Find where the given text appears and provide that cell's center as (x, y) coordinate. 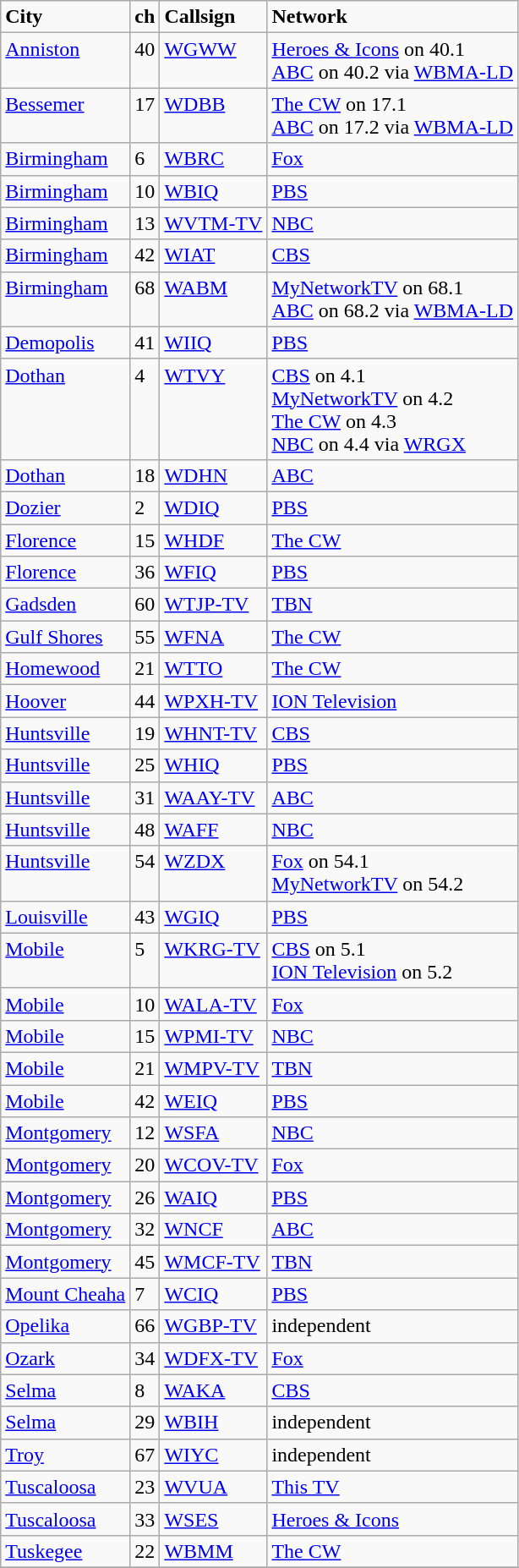
8 (145, 1390)
ION Television (392, 701)
40 (145, 61)
20 (145, 1165)
WGBP-TV (213, 1326)
Network (392, 17)
WBIH (213, 1423)
Bessemer (66, 115)
45 (145, 1262)
Heroes & Icons (392, 1519)
5 (145, 961)
36 (145, 573)
WHDF (213, 540)
WALA-TV (213, 1004)
Dozier (66, 507)
66 (145, 1326)
Homewood (66, 669)
Hoover (66, 701)
WFNA (213, 637)
WCIQ (213, 1294)
31 (145, 798)
WHIQ (213, 765)
WDIQ (213, 507)
Callsign (213, 17)
WNCF (213, 1230)
WIIQ (213, 343)
6 (145, 159)
WBRC (213, 159)
13 (145, 223)
WIAT (213, 255)
WPMI-TV (213, 1036)
CBS on 4.1MyNetworkTV on 4.2The CW on 4.3NBC on 4.4 via WRGX (392, 409)
22 (145, 1551)
WDFX-TV (213, 1358)
WVUA (213, 1487)
WGWW (213, 61)
41 (145, 343)
WFIQ (213, 573)
WBMM (213, 1551)
23 (145, 1487)
55 (145, 637)
Gadsden (66, 605)
WTVY (213, 409)
44 (145, 701)
19 (145, 733)
WDHN (213, 475)
68 (145, 299)
60 (145, 605)
WPXH-TV (213, 701)
WAFF (213, 830)
The CW on 17.1ABC on 17.2 via WBMA-LD (392, 115)
This TV (392, 1487)
WKRG-TV (213, 961)
CBS on 5.1ION Television on 5.2 (392, 961)
WIYC (213, 1455)
WTJP-TV (213, 605)
33 (145, 1519)
WAKA (213, 1390)
Mount Cheaha (66, 1294)
7 (145, 1294)
Louisville (66, 917)
WMPV-TV (213, 1068)
Fox on 54.1MyNetworkTV on 54.2 (392, 873)
48 (145, 830)
WBIQ (213, 191)
City (66, 17)
2 (145, 507)
WAIQ (213, 1198)
Anniston (66, 61)
34 (145, 1358)
12 (145, 1133)
WEIQ (213, 1100)
17 (145, 115)
WGIQ (213, 917)
Troy (66, 1455)
WVTM-TV (213, 223)
WHNT-TV (213, 733)
67 (145, 1455)
WDBB (213, 115)
26 (145, 1198)
Demopolis (66, 343)
WCOV-TV (213, 1165)
WSFA (213, 1133)
Gulf Shores (66, 637)
MyNetworkTV on 68.1ABC on 68.2 via WBMA-LD (392, 299)
Opelika (66, 1326)
WZDX (213, 873)
ch (145, 17)
WABM (213, 299)
WSES (213, 1519)
WAAY-TV (213, 798)
25 (145, 765)
WMCF-TV (213, 1262)
Tuskegee (66, 1551)
29 (145, 1423)
43 (145, 917)
54 (145, 873)
4 (145, 409)
Heroes & Icons on 40.1ABC on 40.2 via WBMA-LD (392, 61)
Ozark (66, 1358)
WTTO (213, 669)
32 (145, 1230)
18 (145, 475)
